Determine the (X, Y) coordinate at the center of the cell enclosing the given text.  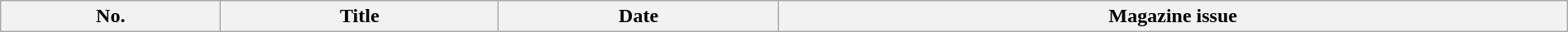
Date (638, 16)
Title (360, 16)
Magazine issue (1173, 16)
No. (111, 16)
